Detect which cell encompasses the target text, then output its [x, y] center coordinate. 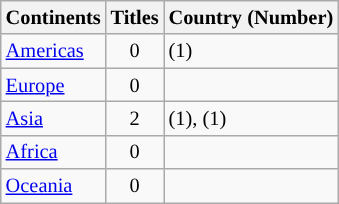
Africa [54, 152]
Asia [54, 118]
Country (Number) [251, 17]
Americas [54, 51]
Europe [54, 85]
Titles [135, 17]
Continents [54, 17]
(1), (1) [251, 118]
(1) [251, 51]
Oceania [54, 186]
2 [135, 118]
